Pinpoint the cell where the given text exists, returning its [x, y] midpoint coordinate. 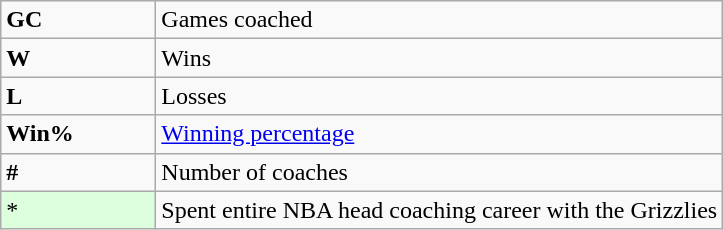
Games coached [440, 20]
Winning percentage [440, 134]
GC [78, 20]
W [78, 58]
L [78, 96]
Wins [440, 58]
Spent entire NBA head coaching career with the Grizzlies [440, 210]
* [78, 210]
Losses [440, 96]
Win% [78, 134]
# [78, 172]
Number of coaches [440, 172]
